Extract the [X, Y] coordinate from the center of the cell holding the provided text.  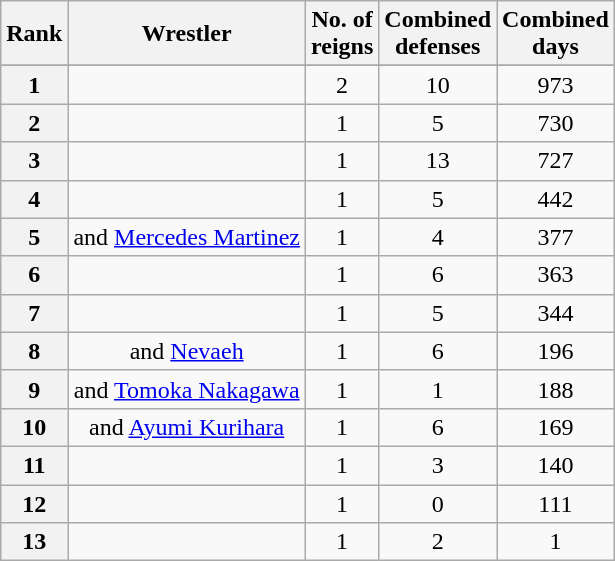
344 [556, 313]
363 [556, 275]
973 [556, 85]
188 [556, 389]
Rank [34, 34]
140 [556, 465]
7 [34, 313]
9 [34, 389]
and Nevaeh [187, 351]
Combineddefenses [438, 34]
12 [34, 503]
0 [438, 503]
8 [34, 351]
169 [556, 427]
Combineddays [556, 34]
727 [556, 161]
and Tomoka Nakagawa [187, 389]
and Ayumi Kurihara [187, 427]
442 [556, 199]
196 [556, 351]
No. ofreigns [342, 34]
730 [556, 123]
111 [556, 503]
377 [556, 237]
and Mercedes Martinez [187, 237]
Wrestler [187, 34]
11 [34, 465]
